Scan for the cell matching the given text and deliver its [X, Y] coordinate at center. 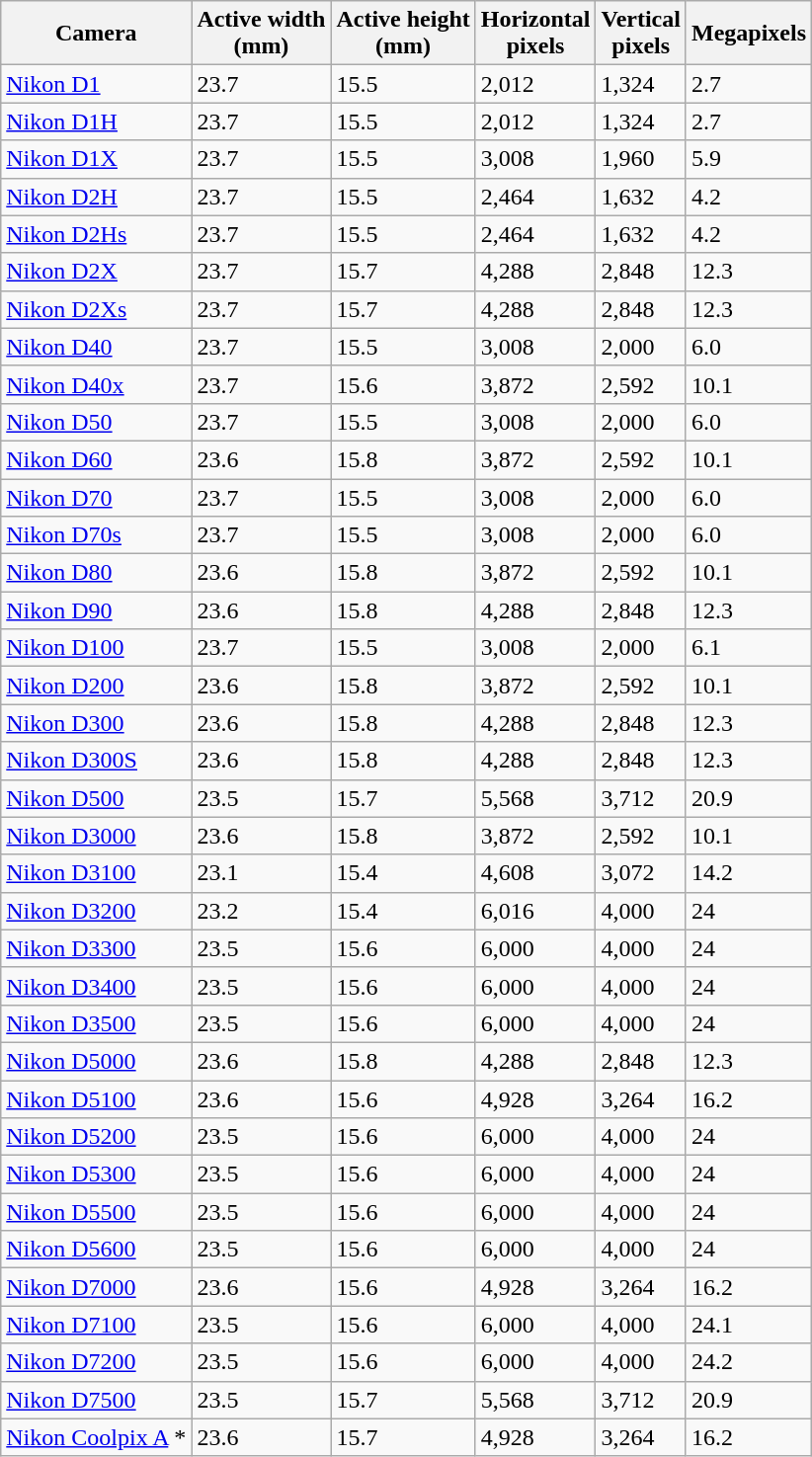
Nikon D7000 [97, 1287]
Nikon D3300 [97, 948]
Nikon D70s [97, 535]
Nikon D3400 [97, 986]
Nikon D90 [97, 610]
Nikon D5100 [97, 1099]
Nikon D1 [97, 84]
Nikon D70 [97, 497]
Nikon D1X [97, 159]
Nikon D200 [97, 686]
Nikon D2X [97, 272]
Nikon D50 [97, 422]
4,608 [535, 873]
Nikon D5200 [97, 1137]
14.2 [749, 873]
5.9 [749, 159]
Nikon D2Hs [97, 234]
Nikon Coolpix A * [97, 1437]
Active width(mm) [261, 34]
Nikon D40x [97, 384]
Nikon D3200 [97, 911]
1,960 [640, 159]
3,072 [640, 873]
6.1 [749, 648]
24.1 [749, 1325]
Nikon D3100 [97, 873]
23.2 [261, 911]
Nikon D2H [97, 197]
Nikon D500 [97, 798]
Nikon D3500 [97, 1023]
Nikon D3000 [97, 836]
Active height(mm) [403, 34]
Nikon D5500 [97, 1212]
Nikon D2Xs [97, 309]
23.1 [261, 873]
Camera [97, 34]
Nikon D7500 [97, 1400]
Nikon D300S [97, 761]
Nikon D5600 [97, 1250]
Verticalpixels [640, 34]
6,016 [535, 911]
24.2 [749, 1362]
Nikon D300 [97, 723]
Nikon D60 [97, 459]
Nikon D5300 [97, 1174]
Nikon D5000 [97, 1061]
Nikon D100 [97, 648]
Nikon D40 [97, 347]
Nikon D80 [97, 573]
Nikon D7100 [97, 1325]
Horizontalpixels [535, 34]
Nikon D7200 [97, 1362]
Nikon D1H [97, 121]
Megapixels [749, 34]
